Provide the (x, y) coordinate of the cell's center where the given text is located.  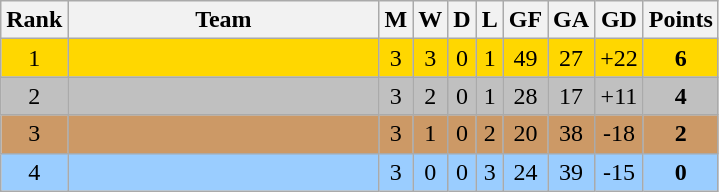
GF (525, 20)
Rank (34, 20)
L (490, 20)
Points (680, 20)
39 (572, 172)
M (396, 20)
+11 (620, 96)
+22 (620, 58)
W (430, 20)
GD (620, 20)
27 (572, 58)
20 (525, 134)
38 (572, 134)
Team (224, 20)
D (462, 20)
6 (680, 58)
-15 (620, 172)
28 (525, 96)
-18 (620, 134)
49 (525, 58)
17 (572, 96)
24 (525, 172)
GA (572, 20)
